Return the [x, y] coordinate for the center point of the cell that contains the specified text.  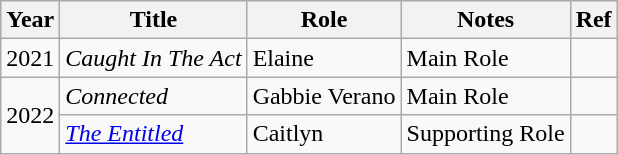
Elaine [324, 58]
Ref [594, 20]
Caitlyn [324, 134]
Notes [486, 20]
2021 [30, 58]
Role [324, 20]
Gabbie Verano [324, 96]
Title [154, 20]
Caught In The Act [154, 58]
Connected [154, 96]
The Entitled [154, 134]
Supporting Role [486, 134]
2022 [30, 115]
Year [30, 20]
